Identify which cell holds the provided text, then report its (X, Y) central coordinate. 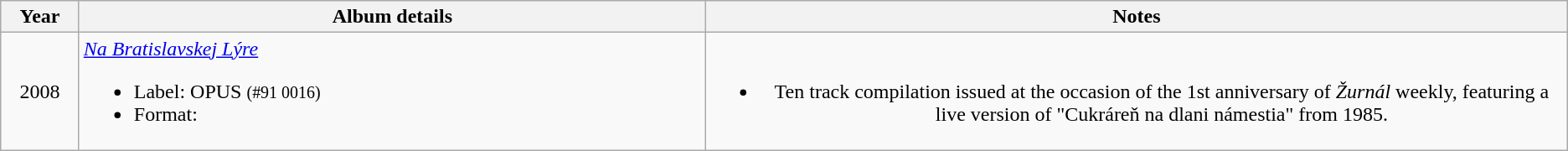
2008 (40, 91)
Na Bratislavskej LýreLabel: OPUS (#91 0016)Format: (392, 91)
Notes (1136, 17)
Album details (392, 17)
Year (40, 17)
